Capture the cell that displays the provided text and extract its [x, y] central coordinate. 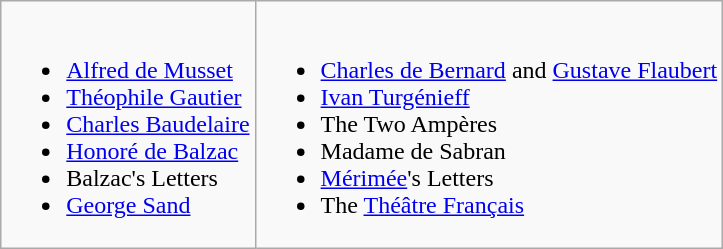
Alfred de MussetThéophile GautierCharles BaudelaireHonoré de BalzacBalzac's LettersGeorge Sand [128, 125]
Charles de Bernard and Gustave FlaubertIvan TurgénieffThe Two AmpèresMadame de SabranMérimée's LettersThe Théâtre Français [489, 125]
